Identify which cell holds the provided text, then report its (X, Y) central coordinate. 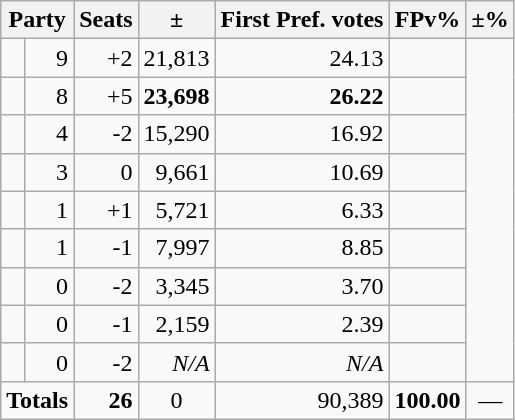
8.85 (302, 248)
7,997 (176, 248)
4 (48, 134)
— (490, 400)
100.00 (428, 400)
± (176, 20)
24.13 (302, 58)
9 (48, 58)
FPv% (428, 20)
Totals (38, 400)
±% (490, 20)
+1 (106, 210)
23,698 (176, 96)
6.33 (302, 210)
+5 (106, 96)
+2 (106, 58)
26 (106, 400)
Seats (106, 20)
3 (48, 172)
10.69 (302, 172)
First Pref. votes (302, 20)
8 (48, 96)
2.39 (302, 324)
3.70 (302, 286)
16.92 (302, 134)
2,159 (176, 324)
26.22 (302, 96)
Party (38, 20)
5,721 (176, 210)
15,290 (176, 134)
21,813 (176, 58)
9,661 (176, 172)
3,345 (176, 286)
90,389 (302, 400)
